Locate the cell with the specified text and output its (x, y) center coordinate. 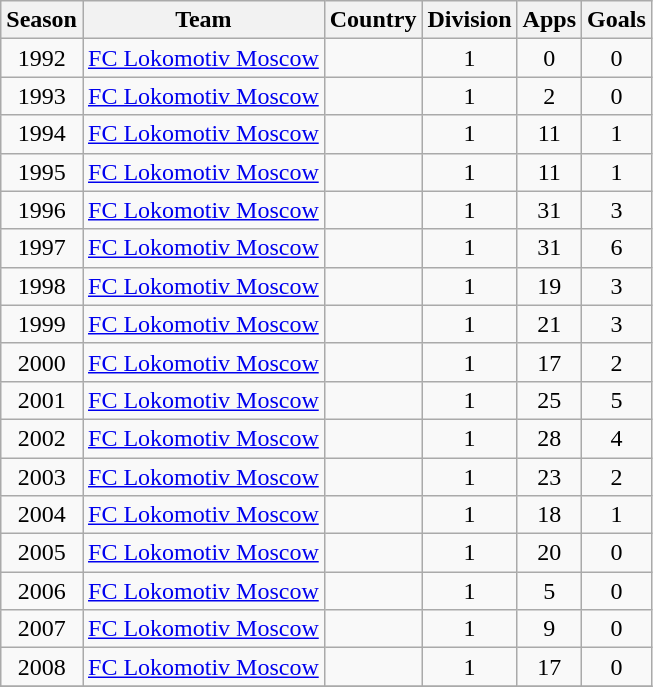
1995 (42, 172)
19 (549, 286)
2004 (42, 515)
Team (203, 20)
Country (373, 20)
9 (549, 629)
23 (549, 477)
1994 (42, 134)
Goals (617, 20)
2003 (42, 477)
18 (549, 515)
Division (470, 20)
4 (617, 438)
6 (617, 248)
1996 (42, 210)
20 (549, 553)
28 (549, 438)
21 (549, 324)
1992 (42, 58)
Season (42, 20)
1998 (42, 286)
2002 (42, 438)
1997 (42, 248)
2000 (42, 362)
2008 (42, 667)
Apps (549, 20)
2006 (42, 591)
1999 (42, 324)
1993 (42, 96)
2005 (42, 553)
2001 (42, 400)
25 (549, 400)
2007 (42, 629)
